Detect which cell encompasses the target text, then output its (x, y) center coordinate. 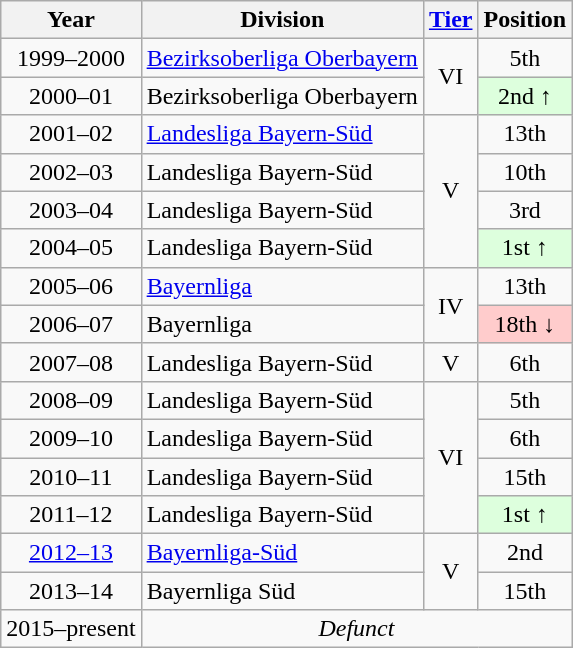
2012–13 (71, 553)
IV (450, 305)
Tier (450, 20)
2008–09 (71, 400)
Defunct (356, 629)
2009–10 (71, 438)
2007–08 (71, 362)
Year (71, 20)
2nd (525, 553)
2001–02 (71, 134)
1999–2000 (71, 58)
Division (282, 20)
2003–04 (71, 210)
2004–05 (71, 248)
2005–06 (71, 286)
2013–14 (71, 591)
2006–07 (71, 324)
2nd ↑ (525, 96)
2000–01 (71, 96)
3rd (525, 210)
Bayernliga Süd (282, 591)
Bayernliga-Süd (282, 553)
18th ↓ (525, 324)
Position (525, 20)
2015–present (71, 629)
2010–11 (71, 477)
2002–03 (71, 172)
10th (525, 172)
2011–12 (71, 515)
